Capture the cell that displays the provided text and extract its [x, y] central coordinate. 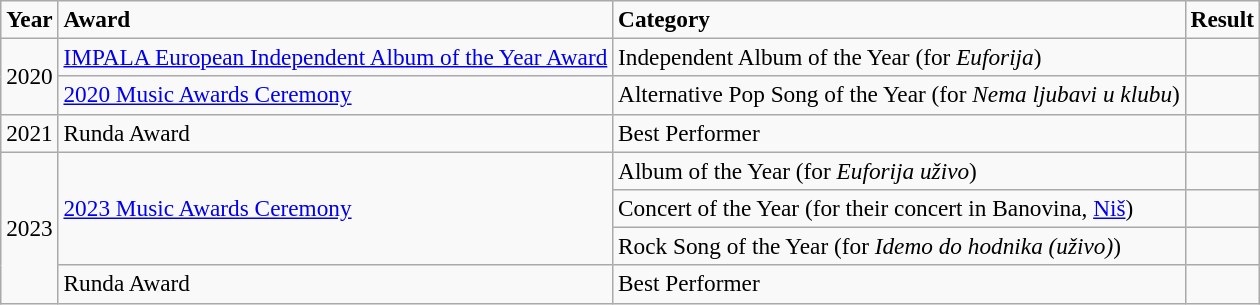
Rock Song of the Year (for Idemo do hodnika (uživo)) [900, 246]
2023 [30, 226]
2023 Music Awards Ceremony [336, 208]
2020 Music Awards Ceremony [336, 95]
Alternative Pop Song of the Year (for Nema ljubavi u klubu) [900, 95]
IMPALA European Independent Album of the Year Award [336, 57]
Category [900, 19]
Year [30, 19]
Independent Album of the Year (for Euforija) [900, 57]
2021 [30, 133]
2020 [30, 76]
Concert of the Year (for their concert in Banovina, Niš) [900, 208]
Award [336, 19]
Result [1222, 19]
Album of the Year (for Euforija uživo) [900, 170]
